Pinpoint the cell where the given text exists, returning its (X, Y) midpoint coordinate. 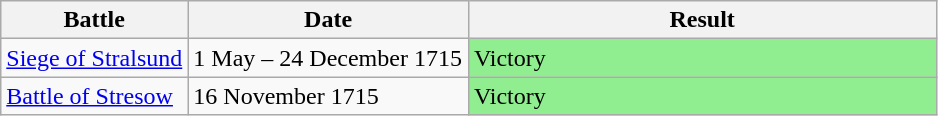
Siege of Stralsund (94, 58)
Battle (94, 20)
Result (702, 20)
Date (328, 20)
Battle of Stresow (94, 96)
16 November 1715 (328, 96)
1 May – 24 December 1715 (328, 58)
